Identify which cell holds the provided text, then report its [X, Y] central coordinate. 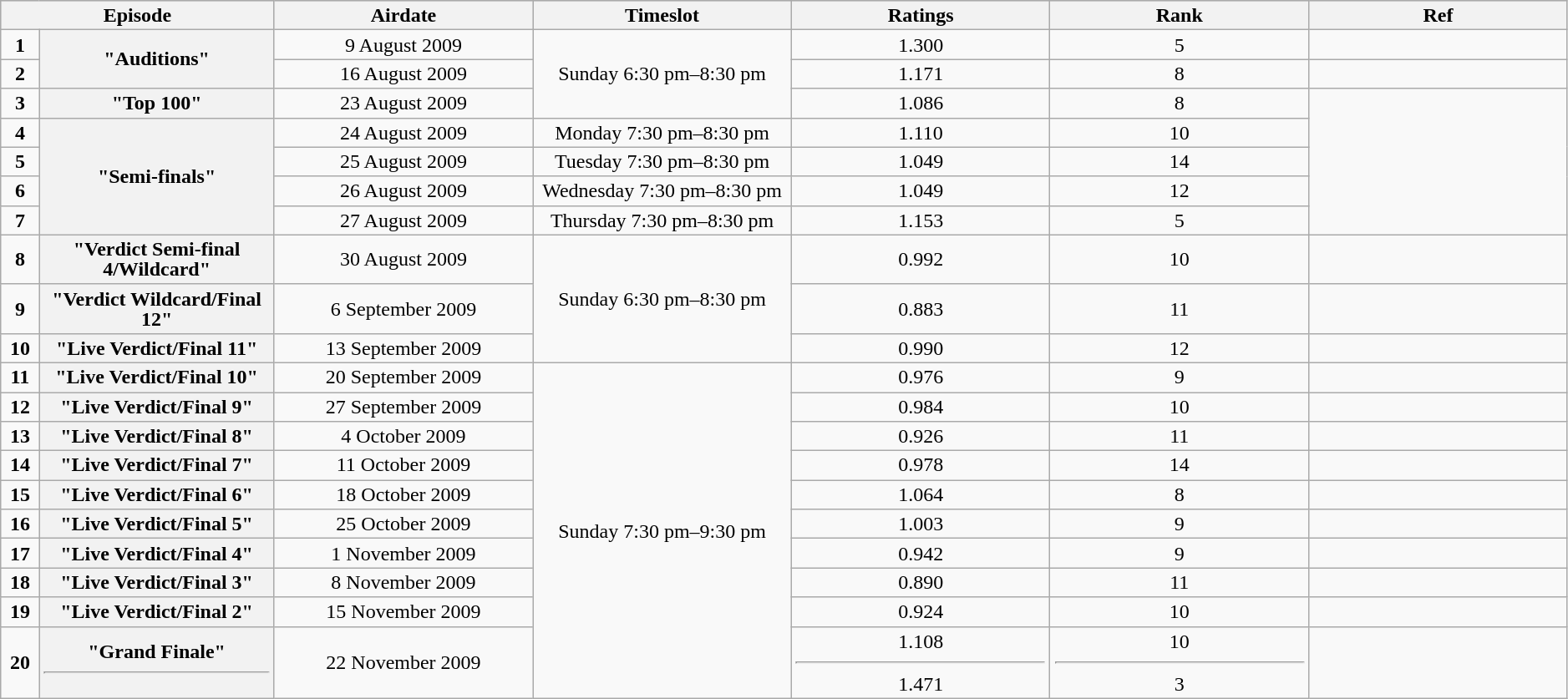
4 [20, 132]
1.110 [921, 132]
Ref [1439, 15]
"Live Verdict/Final 11" [157, 347]
11 October 2009 [403, 466]
Airdate [403, 15]
"Live Verdict/Final 2" [157, 611]
0.990 [921, 347]
"Live Verdict/Final 6" [157, 494]
1 November 2009 [403, 553]
18 [20, 583]
22 November 2009 [403, 662]
0.883 [921, 309]
1.003 [921, 524]
"Live Verdict/Final 4" [157, 553]
"Verdict Semi-final 4/Wildcard" [157, 259]
7 [20, 220]
"Live Verdict/Final 7" [157, 466]
"Live Verdict/Final 9" [157, 408]
1 [20, 45]
3 [20, 104]
26 August 2009 [403, 190]
Episode [137, 15]
16 August 2009 [403, 73]
27 September 2009 [403, 408]
8 November 2009 [403, 583]
0.926 [921, 436]
Rank [1180, 15]
16 [20, 524]
17 [20, 553]
19 [20, 611]
6 September 2009 [403, 309]
1.171 [921, 73]
0.924 [921, 611]
18 October 2009 [403, 494]
2 [20, 73]
0.890 [921, 583]
Thursday 7:30 pm–8:30 pm [662, 220]
1.1081.471 [921, 662]
"Live Verdict/Final 8" [157, 436]
4 October 2009 [403, 436]
9 August 2009 [403, 45]
"Semi-finals" [157, 176]
Wednesday 7:30 pm–8:30 pm [662, 190]
20 September 2009 [403, 377]
25 August 2009 [403, 162]
"Grand Finale" [157, 662]
"Verdict Wildcard/Final 12" [157, 309]
Monday 7:30 pm–8:30 pm [662, 132]
15 November 2009 [403, 611]
15 [20, 494]
27 August 2009 [403, 220]
Ratings [921, 15]
"Live Verdict/Final 3" [157, 583]
23 August 2009 [403, 104]
"Live Verdict/Final 10" [157, 377]
25 October 2009 [403, 524]
1.086 [921, 104]
"Auditions" [157, 59]
6 [20, 190]
Timeslot [662, 15]
"Live Verdict/Final 5" [157, 524]
"Top 100" [157, 104]
24 August 2009 [403, 132]
0.978 [921, 466]
0.976 [921, 377]
0.992 [921, 259]
30 August 2009 [403, 259]
1.300 [921, 45]
0.984 [921, 408]
20 [20, 662]
1.064 [921, 494]
1.153 [921, 220]
13 [20, 436]
Sunday 7:30 pm–9:30 pm [662, 530]
Tuesday 7:30 pm–8:30 pm [662, 162]
0.942 [921, 553]
13 September 2009 [403, 347]
103 [1180, 662]
